Scan for the cell matching the given text and deliver its (x, y) coordinate at center. 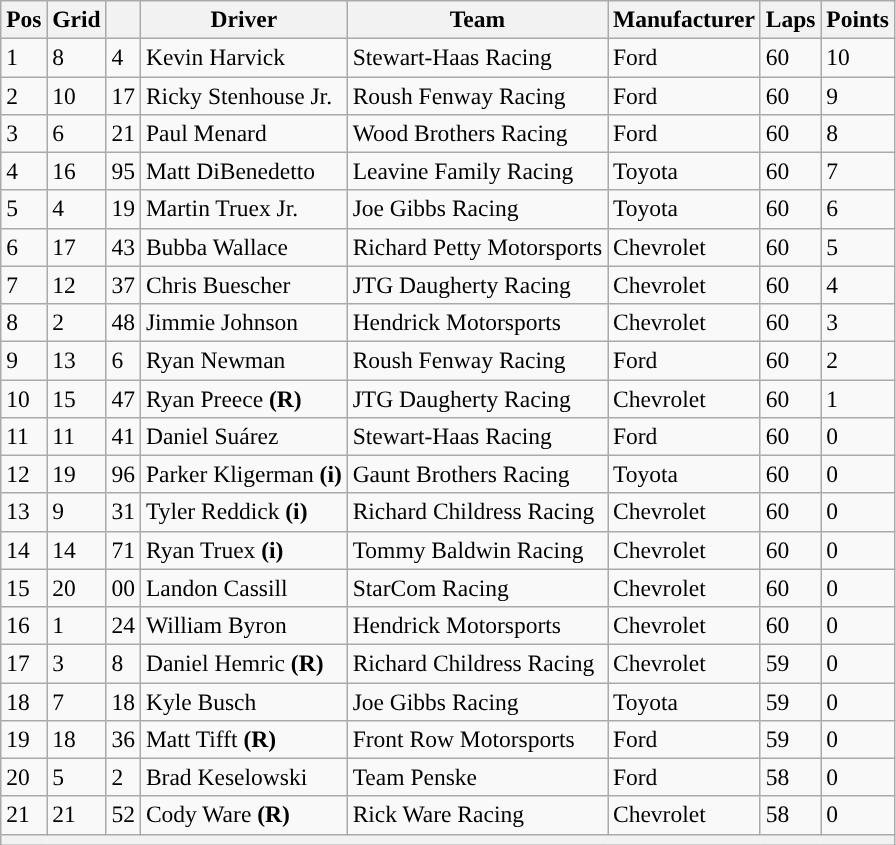
Team (477, 19)
41 (123, 436)
48 (123, 322)
43 (123, 247)
Parker Kligerman (i) (244, 474)
52 (123, 815)
00 (123, 588)
Driver (244, 19)
Brad Keselowski (244, 777)
Daniel Suárez (244, 436)
Richard Petty Motorsports (477, 247)
Daniel Hemric (R) (244, 663)
Ryan Preece (R) (244, 398)
Paul Menard (244, 133)
Gaunt Brothers Racing (477, 474)
Front Row Motorsports (477, 739)
95 (123, 171)
William Byron (244, 625)
Ryan Newman (244, 360)
47 (123, 398)
71 (123, 550)
37 (123, 285)
Kevin Harvick (244, 57)
StarCom Racing (477, 588)
Tyler Reddick (i) (244, 512)
Cody Ware (R) (244, 815)
Rick Ware Racing (477, 815)
Wood Brothers Racing (477, 133)
Tommy Baldwin Racing (477, 550)
Pos (24, 19)
31 (123, 512)
Grid (76, 19)
Laps (790, 19)
Kyle Busch (244, 701)
Chris Buescher (244, 285)
Points (858, 19)
Matt Tifft (R) (244, 739)
Matt DiBenedetto (244, 171)
96 (123, 474)
Manufacturer (684, 19)
Bubba Wallace (244, 247)
36 (123, 739)
Landon Cassill (244, 588)
Ryan Truex (i) (244, 550)
Jimmie Johnson (244, 322)
Martin Truex Jr. (244, 209)
Leavine Family Racing (477, 171)
24 (123, 625)
Ricky Stenhouse Jr. (244, 95)
Team Penske (477, 777)
